Determine the (X, Y) coordinate at the center of the cell enclosing the given text.  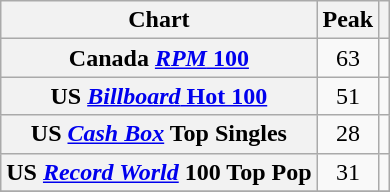
51 (348, 96)
31 (348, 172)
Chart (159, 20)
63 (348, 58)
Canada RPM 100 (159, 58)
US Cash Box Top Singles (159, 134)
US Billboard Hot 100 (159, 96)
28 (348, 134)
US Record World 100 Top Pop (159, 172)
Peak (348, 20)
